Determine the [X, Y] coordinate at the center of the cell enclosing the given text.  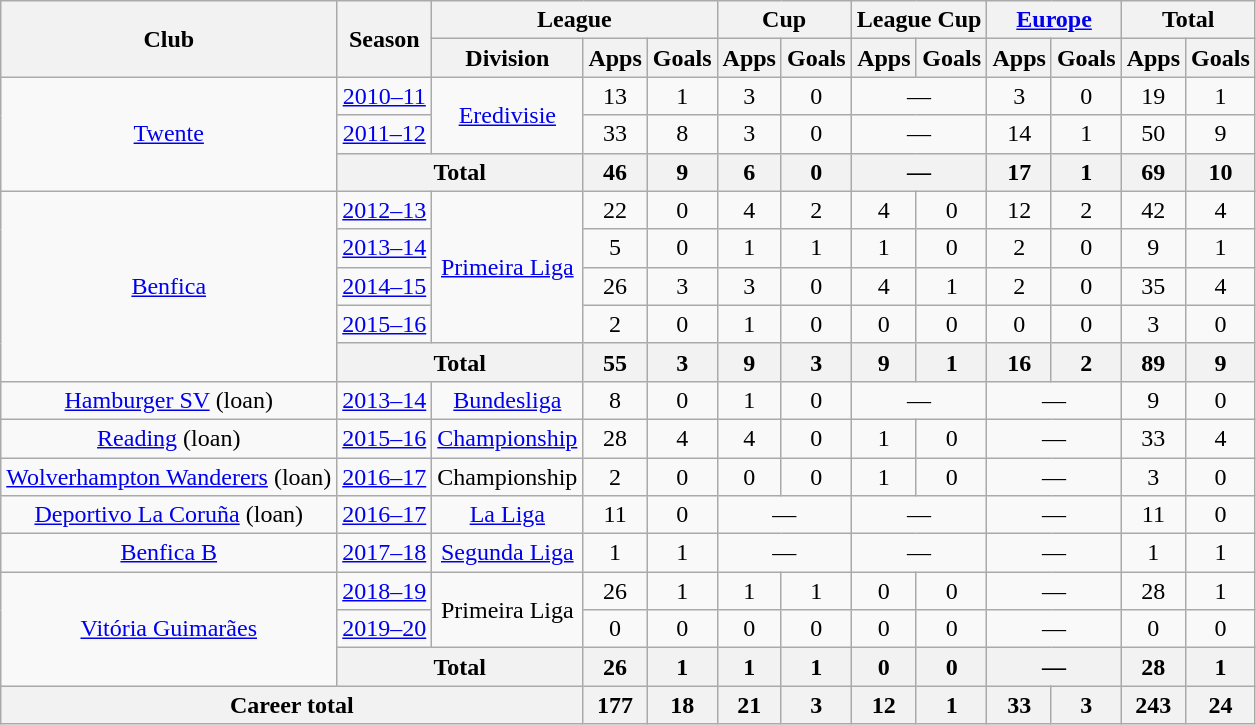
21 [749, 705]
2011–12 [384, 134]
Career total [292, 705]
177 [615, 705]
18 [682, 705]
55 [615, 362]
2019–20 [384, 629]
42 [1153, 210]
Wolverhampton Wanderers (loan) [169, 477]
10 [1221, 172]
Segunda Liga [508, 553]
Club [169, 39]
50 [1153, 134]
35 [1153, 286]
Deportivo La Coruña (loan) [169, 515]
16 [1019, 362]
17 [1019, 172]
2017–18 [384, 553]
Cup [784, 20]
69 [1153, 172]
Europe [1054, 20]
Benfica B [169, 553]
243 [1153, 705]
89 [1153, 362]
24 [1221, 705]
5 [615, 248]
League [574, 20]
19 [1153, 96]
Benfica [169, 286]
Twente [169, 134]
League Cup [919, 20]
Season [384, 39]
Division [508, 58]
22 [615, 210]
Vitória Guimarães [169, 629]
6 [749, 172]
Hamburger SV (loan) [169, 400]
46 [615, 172]
14 [1019, 134]
La Liga [508, 515]
2018–19 [384, 591]
Bundesliga [508, 400]
Reading (loan) [169, 438]
2014–15 [384, 286]
13 [615, 96]
2012–13 [384, 210]
2010–11 [384, 96]
Eredivisie [508, 115]
